Pinpoint the cell where the given text exists, returning its (X, Y) midpoint coordinate. 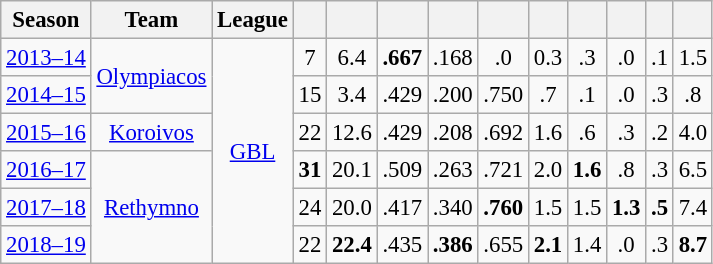
24 (310, 208)
League (252, 20)
.2 (660, 133)
.435 (402, 245)
20.0 (352, 208)
.760 (503, 208)
.509 (402, 170)
20.1 (352, 170)
Team (152, 20)
0.3 (548, 58)
31 (310, 170)
15 (310, 95)
Koroivos (152, 133)
1.4 (588, 245)
2018–19 (46, 245)
.750 (503, 95)
8.7 (692, 245)
2013–14 (46, 58)
.667 (402, 58)
6.5 (692, 170)
12.6 (352, 133)
2017–18 (46, 208)
2.0 (548, 170)
.417 (402, 208)
.5 (660, 208)
.721 (503, 170)
Rethymno (152, 208)
.386 (453, 245)
6.4 (352, 58)
2.1 (548, 245)
7.4 (692, 208)
.208 (453, 133)
Olympiacos (152, 76)
.340 (453, 208)
.655 (503, 245)
22.4 (352, 245)
2014–15 (46, 95)
2015–16 (46, 133)
2016–17 (46, 170)
4.0 (692, 133)
Season (46, 20)
.692 (503, 133)
7 (310, 58)
.7 (548, 95)
.200 (453, 95)
.168 (453, 58)
1.3 (626, 208)
.263 (453, 170)
3.4 (352, 95)
.6 (588, 133)
